Provide the (x, y) coordinate of the cell's center where the given text is located.  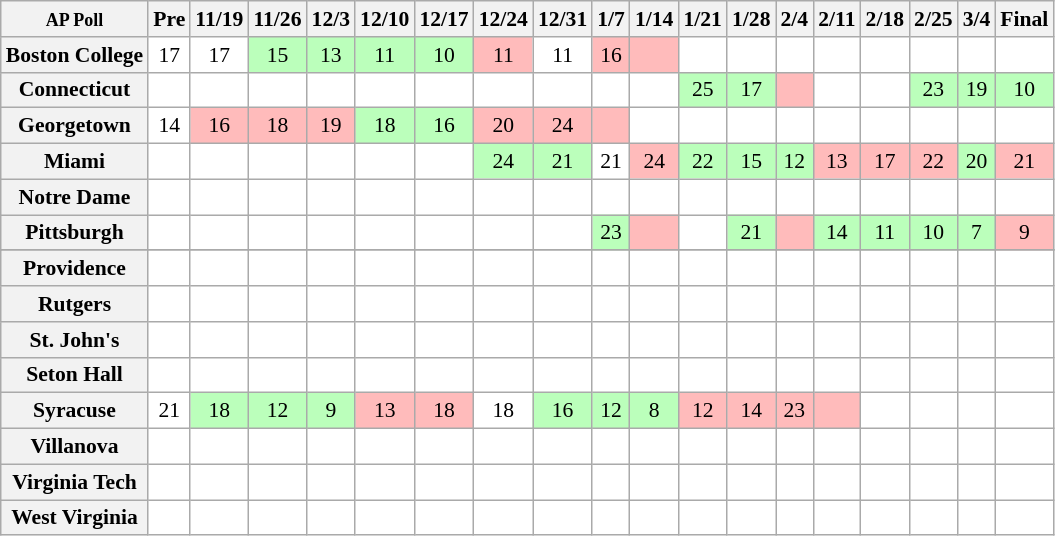
1/14 (654, 19)
2/18 (886, 19)
Syracuse (74, 411)
12/24 (504, 19)
2/25 (934, 19)
1/7 (611, 19)
Connecticut (74, 90)
12/31 (562, 19)
7 (977, 233)
3/4 (977, 19)
Georgetown (74, 126)
11/19 (219, 19)
Pre (169, 19)
25 (702, 90)
Notre Dame (74, 197)
Boston College (74, 55)
1/28 (752, 19)
Miami (74, 162)
Providence (74, 269)
West Virginia (74, 518)
12/17 (444, 19)
Seton Hall (74, 375)
Final (1024, 19)
1/21 (702, 19)
12/3 (332, 19)
St. John's (74, 340)
Pittsburgh (74, 233)
8 (654, 411)
Rutgers (74, 304)
2/4 (795, 19)
Villanova (74, 447)
11/26 (277, 19)
Virginia Tech (74, 482)
2/11 (836, 19)
12/10 (384, 19)
AP Poll (74, 19)
